Find where the given text appears and provide that cell's center as (x, y) coordinate. 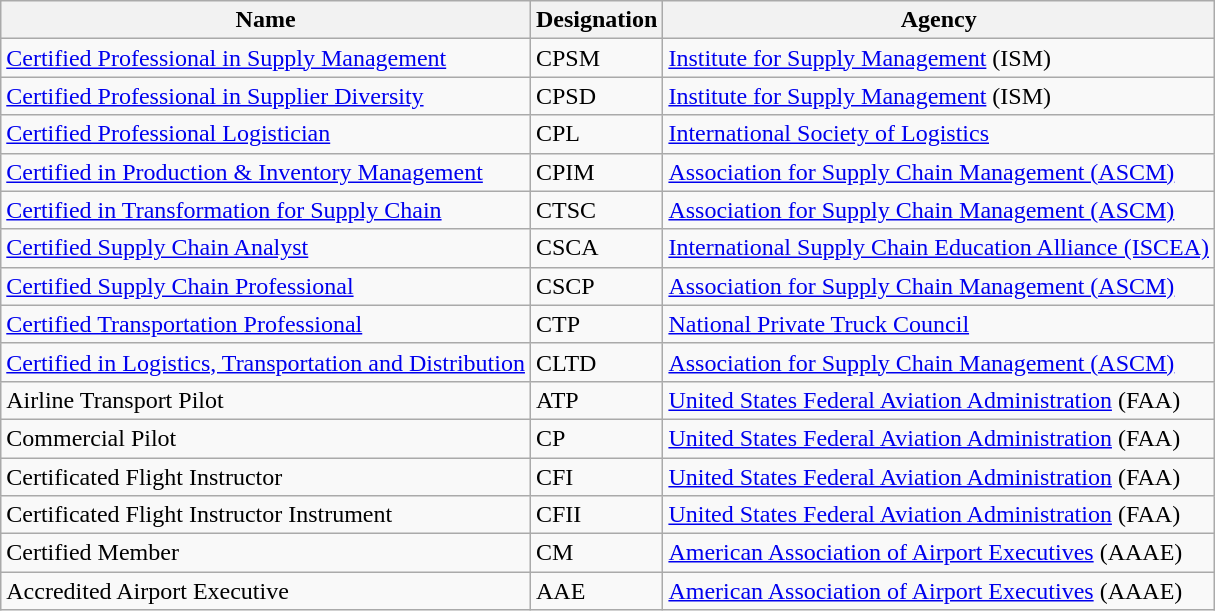
CTP (596, 324)
CM (596, 553)
Certificated Flight Instructor (266, 477)
AAE (596, 591)
Certified in Transformation for Supply Chain (266, 210)
CFI (596, 477)
Certified Supply Chain Professional (266, 286)
CTSC (596, 210)
CLTD (596, 362)
CPL (596, 134)
Certified in Logistics, Transportation and Distribution (266, 362)
Certified Professional Logistician (266, 134)
Name (266, 20)
CFII (596, 515)
CP (596, 438)
CPSM (596, 58)
Certified Member (266, 553)
CSCP (596, 286)
Certificated Flight Instructor Instrument (266, 515)
Commercial Pilot (266, 438)
Certified Professional in Supply Management (266, 58)
Airline Transport Pilot (266, 400)
CSCA (596, 248)
Certified in Production & Inventory Management (266, 172)
International Society of Logistics (939, 134)
Certified Supply Chain Analyst (266, 248)
CPIM (596, 172)
International Supply Chain Education Alliance (ISCEA) (939, 248)
Certified Transportation Professional (266, 324)
Certified Professional in Supplier Diversity (266, 96)
ATP (596, 400)
Designation (596, 20)
National Private Truck Council (939, 324)
Agency (939, 20)
CPSD (596, 96)
Accredited Airport Executive (266, 591)
